Return [X, Y] of the center of cell containing provided text 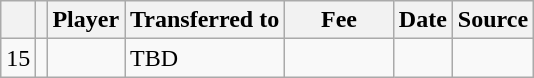
Source [492, 20]
Fee [340, 20]
15 [18, 58]
Player [86, 20]
Transferred to [205, 20]
Date [422, 20]
TBD [205, 58]
